From the cell containing the given text, extract its center point as (X, Y) coordinate. 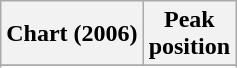
Peakposition (189, 34)
Chart (2006) (72, 34)
